From the cell containing the given text, extract its center point as [x, y] coordinate. 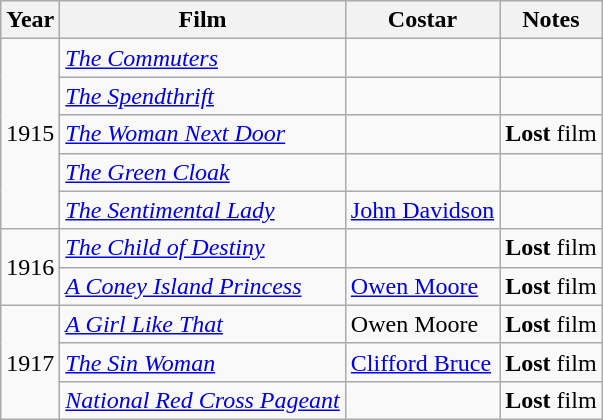
The Woman Next Door [203, 134]
The Spendthrift [203, 96]
The Sentimental Lady [203, 210]
A Girl Like That [203, 324]
Year [30, 20]
The Commuters [203, 58]
The Sin Woman [203, 362]
Notes [551, 20]
1915 [30, 134]
The Child of Destiny [203, 248]
The Green Cloak [203, 172]
Clifford Bruce [422, 362]
1917 [30, 362]
1916 [30, 267]
John Davidson [422, 210]
A Coney Island Princess [203, 286]
National Red Cross Pageant [203, 400]
Costar [422, 20]
Film [203, 20]
